Locate the cell with the specified text and output its [x, y] center coordinate. 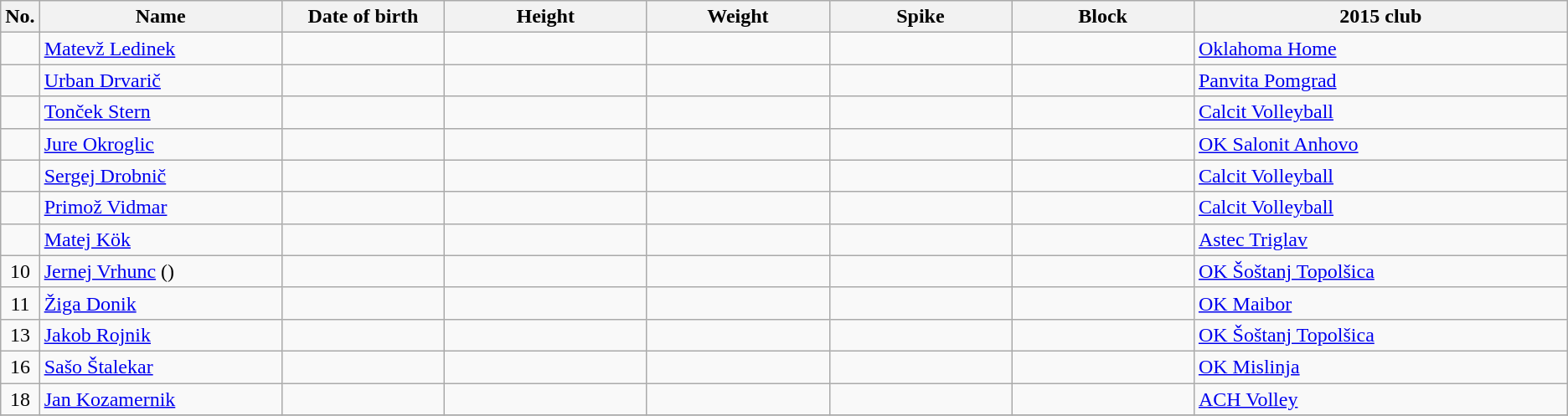
OK Mislinja [1380, 367]
Height [546, 17]
10 [20, 271]
Sergej Drobnič [161, 176]
Matevž Ledinek [161, 49]
Spike [921, 17]
Jure Okroglic [161, 144]
Block [1103, 17]
Name [161, 17]
16 [20, 367]
OK Salonit Anhovo [1380, 144]
13 [20, 335]
Urban Drvarič [161, 80]
Jakob Rojnik [161, 335]
Žiga Donik [161, 303]
Primož Vidmar [161, 208]
Date of birth [364, 17]
Jan Kozamernik [161, 399]
Matej Kök [161, 239]
Oklahoma Home [1380, 49]
No. [20, 17]
ACH Volley [1380, 399]
Jernej Vrhunc () [161, 271]
18 [20, 399]
Sašo Štalekar [161, 367]
Panvita Pomgrad [1380, 80]
OK Maibor [1380, 303]
11 [20, 303]
Tonček Stern [161, 112]
Astec Triglav [1380, 239]
2015 club [1380, 17]
Weight [739, 17]
